Scan for the cell matching the given text and deliver its [x, y] coordinate at center. 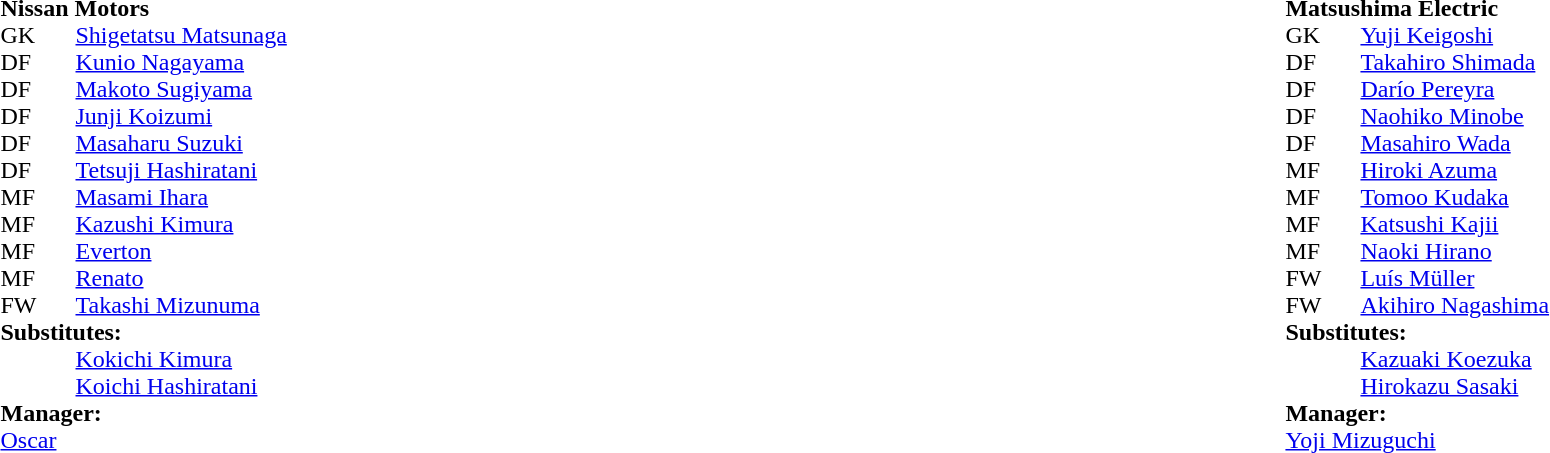
Masahiro Wada [1454, 144]
Everton [182, 252]
Makoto Sugiyama [182, 90]
Takahiro Shimada [1454, 62]
Tomoo Kudaka [1454, 198]
Akihiro Nagashima [1454, 306]
Yoji Mizuguchi [1417, 440]
Takashi Mizunuma [182, 306]
Masaharu Suzuki [182, 144]
Darío Pereyra [1454, 90]
Junji Koizumi [182, 116]
Kokichi Kimura [182, 360]
Kunio Nagayama [182, 62]
Shigetatsu Matsunaga [182, 36]
Naoki Hirano [1454, 252]
Hiroki Azuma [1454, 170]
Hirokazu Sasaki [1454, 386]
Kazuaki Koezuka [1454, 360]
Luís Müller [1454, 278]
Naohiko Minobe [1454, 116]
Yuji Keigoshi [1454, 36]
Katsushi Kajii [1454, 224]
Renato [182, 278]
Masami Ihara [182, 198]
Oscar [143, 440]
Kazushi Kimura [182, 224]
Koichi Hashiratani [182, 386]
Tetsuji Hashiratani [182, 170]
